Determine the (X, Y) coordinate at the center of the cell enclosing the given text.  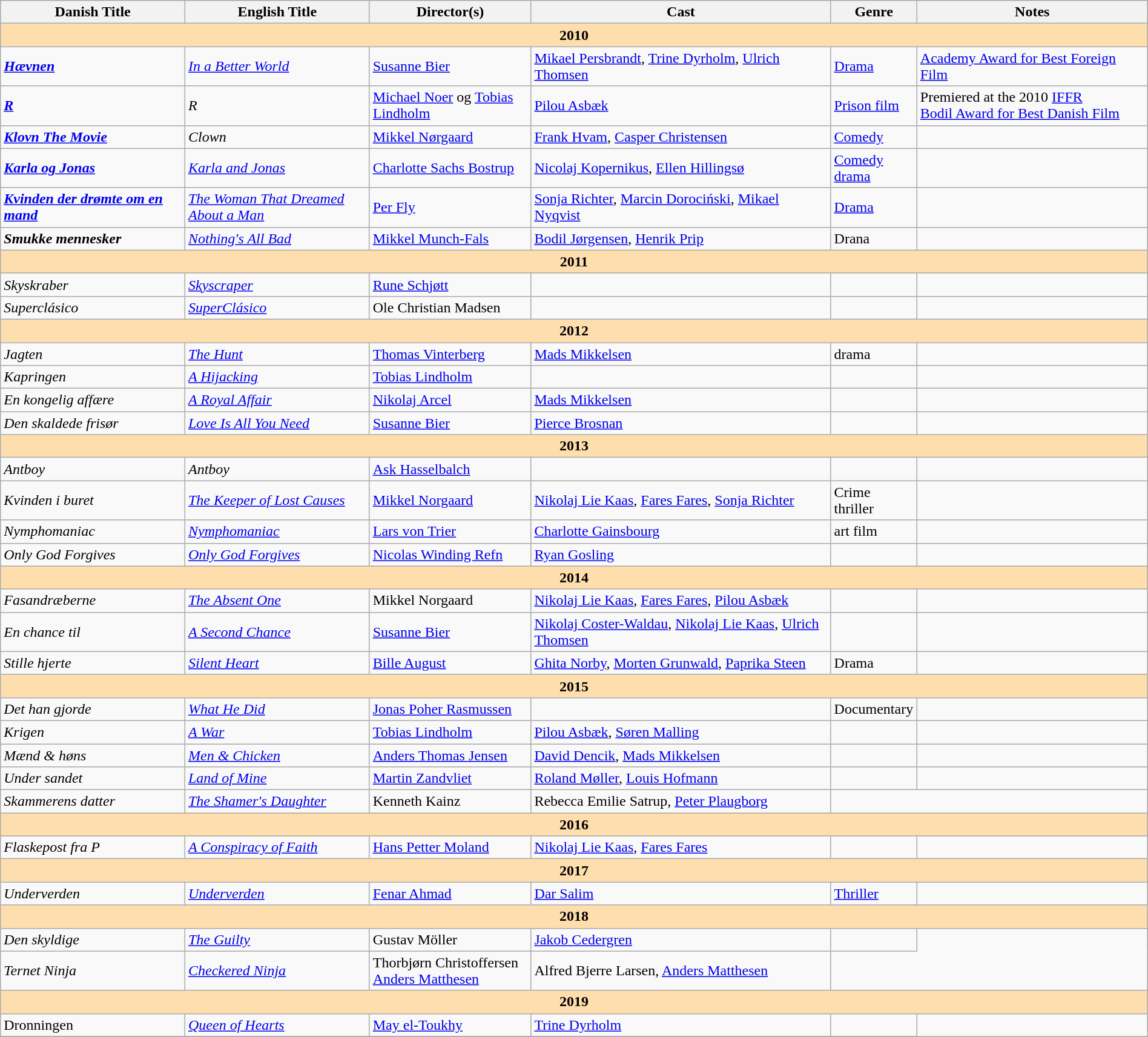
Smukke mennesker (93, 239)
Mikkel Munch-Fals (450, 239)
Rebecca Emilie Satrup, Peter Plaugborg (681, 802)
Stille hjerte (93, 663)
Krigen (93, 732)
Klovn The Movie (93, 137)
Thorbjørn Christoffersen Anders Matthesen (450, 971)
Kenneth Kainz (450, 802)
Skammerens datter (93, 802)
drama (874, 354)
Cast (681, 12)
Per Fly (450, 207)
Silent Heart (277, 663)
Dronningen (93, 1025)
Alfred Bjerre Larsen, Anders Matthesen (681, 971)
Anders Thomas Jensen (450, 755)
Nicolaj Kopernikus, Ellen Hillingsø (681, 168)
Academy Award for Best Foreign Film (1032, 67)
Ghita Norby, Morten Grunwald, Paprika Steen (681, 663)
Karla og Jonas (93, 168)
2010 (574, 35)
Kvinden der drømte om en mand (93, 207)
Nothing's All Bad (277, 239)
Fasandræberne (93, 601)
Pilou Asbæk, Søren Malling (681, 732)
Skyskraber (93, 285)
In a Better World (277, 67)
Mænd & høns (93, 755)
Checkered Ninja (277, 971)
Kapringen (93, 377)
Nikolaj Arcel (450, 400)
Skyscraper (277, 285)
Martin Zandvliet (450, 779)
Superclásico (93, 308)
Fenar Ahmad (450, 894)
Frank Hvam, Casper Christensen (681, 137)
Lars von Trier (450, 532)
Roland Møller, Louis Hofmann (681, 779)
Danish Title (93, 12)
A Hijacking (277, 377)
2017 (574, 871)
Karla and Jonas (277, 168)
Den skaldede frisør (93, 423)
English Title (277, 12)
2019 (574, 1002)
2015 (574, 686)
Nikolaj Lie Kaas, Fares Fares (681, 848)
Ask Hasselbalch (450, 469)
Comedy drama (874, 168)
David Dencik, Mads Mikkelsen (681, 755)
The Guilty (277, 940)
Director(s) (450, 12)
2013 (574, 446)
Hans Petter Moland (450, 848)
Love Is All You Need (277, 423)
Thriller (874, 894)
Nikolaj Coster-Waldau, Nikolaj Lie Kaas, Ulrich Thomsen (681, 632)
Michael Noer og Tobias Lindholm (450, 105)
The Woman That Dreamed About a Man (277, 207)
Premiered at the 2010 IFFRBodil Award for Best Danish Film (1032, 105)
Pilou Asbæk (681, 105)
Trine Dyrholm (681, 1025)
Ole Christian Madsen (450, 308)
Dar Salim (681, 894)
Notes (1032, 12)
The Absent One (277, 601)
2011 (574, 262)
What He Did (277, 709)
Nicolas Winding Refn (450, 555)
Det han gjorde (93, 709)
En kongelig affære (93, 400)
Documentary (874, 709)
SuperClásico (277, 308)
Jakob Cedergren (681, 940)
Thomas Vinterberg (450, 354)
Gustav Möller (450, 940)
Sonja Richter, Marcin Dorociński, Mikael Nyqvist (681, 207)
Pierce Brosnan (681, 423)
Jonas Poher Rasmussen (450, 709)
A War (277, 732)
Jagten (93, 354)
Hævnen (93, 67)
Drana (874, 239)
Rune Schjøtt (450, 285)
Queen of Hearts (277, 1025)
Bille August (450, 663)
En chance til (93, 632)
Prison film (874, 105)
Nikolaj Lie Kaas, Fares Fares, Pilou Asbæk (681, 601)
Crime thriller (874, 500)
A Second Chance (277, 632)
Nikolaj Lie Kaas, Fares Fares, Sonja Richter (681, 500)
Den skyldige (93, 940)
The Hunt (277, 354)
The Keeper of Lost Causes (277, 500)
Genre (874, 12)
art film (874, 532)
The Shamer's Daughter (277, 802)
A Royal Affair (277, 400)
Flaskepost fra P (93, 848)
Clown (277, 137)
2016 (574, 825)
Charlotte Sachs Bostrup (450, 168)
2018 (574, 917)
Men & Chicken (277, 755)
Comedy (874, 137)
Kvinden i buret (93, 500)
Mikkel Nørgaard (450, 137)
May el-Toukhy (450, 1025)
2014 (574, 578)
Mikael Persbrandt, Trine Dyrholm, Ulrich Thomsen (681, 67)
Bodil Jørgensen, Henrik Prip (681, 239)
2012 (574, 331)
Charlotte Gainsbourg (681, 532)
Under sandet (93, 779)
Ryan Gosling (681, 555)
A Conspiracy of Faith (277, 848)
Land of Mine (277, 779)
Ternet Ninja (93, 971)
